Provide the [x, y] coordinate of the cell's center where the given text is located.  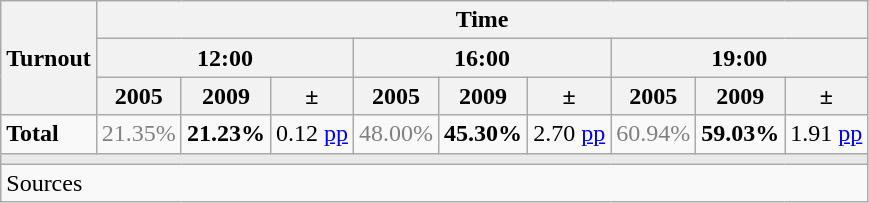
1.91 pp [826, 134]
16:00 [482, 58]
48.00% [396, 134]
2.70 pp [570, 134]
Sources [434, 183]
19:00 [740, 58]
0.12 pp [312, 134]
45.30% [484, 134]
Time [482, 20]
21.23% [226, 134]
Total [49, 134]
60.94% [654, 134]
12:00 [224, 58]
21.35% [138, 134]
Turnout [49, 58]
59.03% [740, 134]
